Identify which cell holds the provided text, then report its [X, Y] central coordinate. 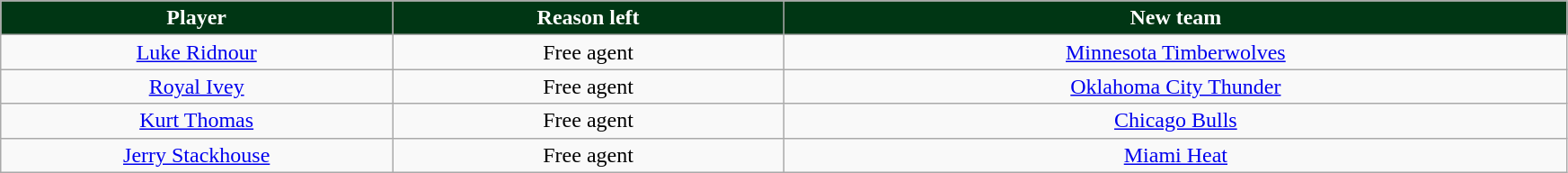
Luke Ridnour [197, 52]
Oklahoma City Thunder [1175, 86]
New team [1175, 18]
Jerry Stackhouse [197, 155]
Chicago Bulls [1175, 121]
Royal Ivey [197, 86]
Kurt Thomas [197, 121]
Player [197, 18]
Reason left [589, 18]
Miami Heat [1175, 155]
Minnesota Timberwolves [1175, 52]
